For the text-containing cell, return its midpoint in (X, Y) coordinate format. 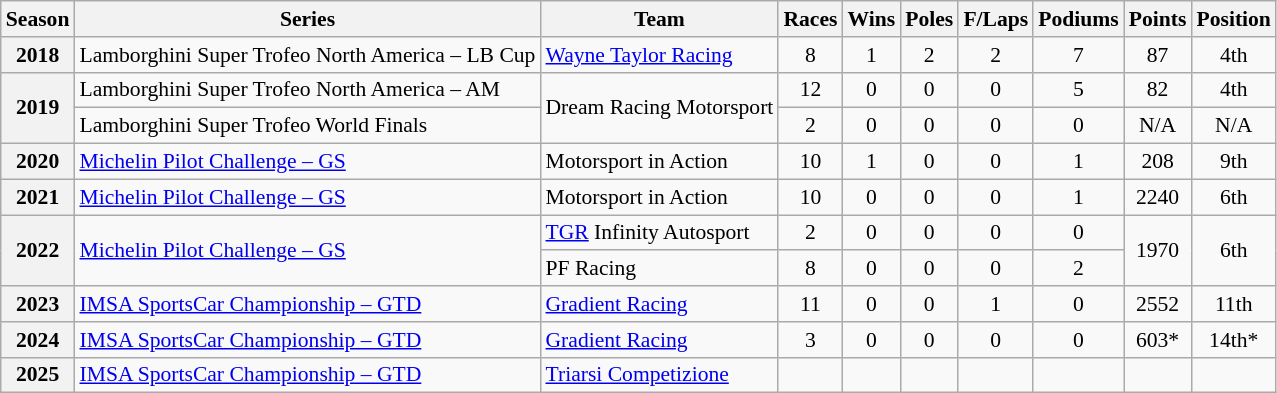
82 (1158, 90)
2025 (38, 375)
11th (1233, 304)
2021 (38, 197)
Points (1158, 19)
5 (1078, 90)
2020 (38, 162)
TGR Infinity Autosport (659, 233)
Team (659, 19)
Wayne Taylor Racing (659, 55)
12 (810, 90)
2024 (38, 340)
Position (1233, 19)
208 (1158, 162)
F/Laps (996, 19)
2023 (38, 304)
Poles (929, 19)
14th* (1233, 340)
Dream Racing Motorsport (659, 108)
2022 (38, 250)
Series (307, 19)
Season (38, 19)
Podiums (1078, 19)
9th (1233, 162)
1970 (1158, 250)
2019 (38, 108)
3 (810, 340)
7 (1078, 55)
2552 (1158, 304)
Wins (871, 19)
2240 (1158, 197)
87 (1158, 55)
Lamborghini Super Trofeo World Finals (307, 126)
603* (1158, 340)
11 (810, 304)
PF Racing (659, 269)
Lamborghini Super Trofeo North America – LB Cup (307, 55)
2018 (38, 55)
Triarsi Competizione (659, 375)
Races (810, 19)
Lamborghini Super Trofeo North America – AM (307, 90)
